Find where the given text appears and provide that cell's center as [X, Y] coordinate. 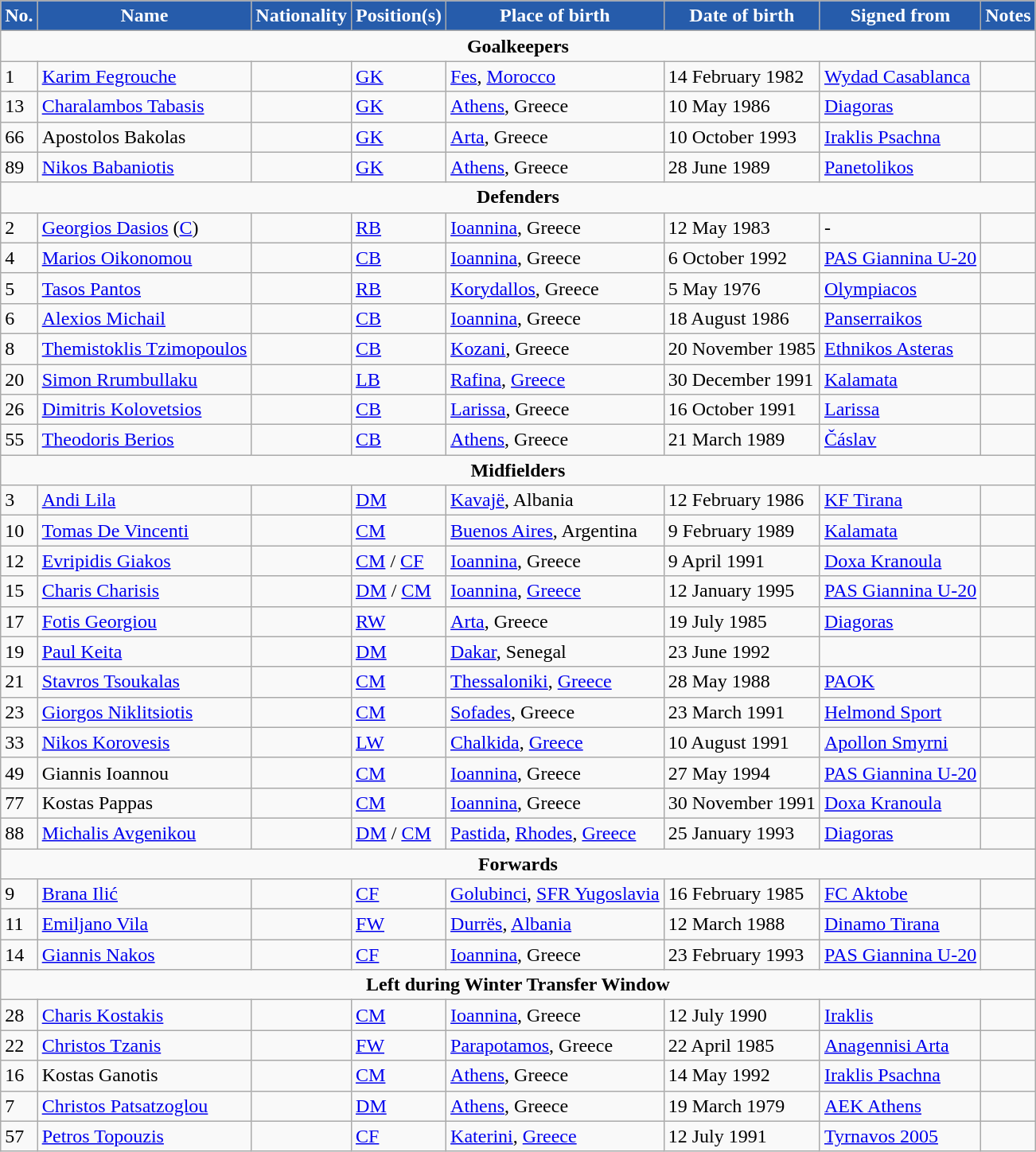
30 November 1991 [742, 803]
12 May 1983 [742, 228]
22 [19, 1045]
Dakar, Senegal [555, 652]
3 [19, 500]
Nikos Korovesis [145, 742]
23 March 1991 [742, 712]
Petros Topouzis [145, 1136]
Tomas De Vincenti [145, 531]
14 May 1992 [742, 1076]
RW [399, 621]
Paul Keita [145, 652]
Kozani, Greece [555, 348]
Evripidis Giakos [145, 561]
12 July 1991 [742, 1136]
Giannis Ioannou [145, 773]
Date of birth [742, 16]
16 February 1985 [742, 894]
9 April 1991 [742, 561]
Theodoris Berios [145, 440]
Durrës, Albania [555, 924]
Marios Oikonomou [145, 258]
Rafina, Greece [555, 379]
Christos Patsatzoglou [145, 1106]
28 May 1988 [742, 682]
10 October 1993 [742, 137]
20 November 1985 [742, 348]
Brana Ilić [145, 894]
13 [19, 107]
21 [19, 682]
Simon Rrumbullaku [145, 379]
Korydallos, Greece [555, 288]
30 December 1991 [742, 379]
Christos Tzanis [145, 1045]
9 February 1989 [742, 531]
57 [19, 1136]
21 March 1989 [742, 440]
10 May 1986 [742, 107]
6 [19, 318]
Stavros Tsoukalas [145, 682]
49 [19, 773]
Charis Charisis [145, 591]
Dimitris Kolovetsios [145, 410]
Andi Lila [145, 500]
Charis Kostakis [145, 1015]
12 [19, 561]
Kostas Ganotis [145, 1076]
25 January 1993 [742, 833]
Chalkida, Greece [555, 742]
Midfielders [518, 470]
19 July 1985 [742, 621]
9 [19, 894]
Olympiacos [900, 288]
Nationality [302, 16]
Goalkeepers [518, 46]
19 March 1979 [742, 1106]
28 [19, 1015]
8 [19, 348]
Themistoklis Tzimopoulos [145, 348]
LB [399, 379]
16 [19, 1076]
89 [19, 167]
Dinamo Tirana [900, 924]
Ethnikos Asteras [900, 348]
Panserraikos [900, 318]
4 [19, 258]
Alexios Michail [145, 318]
Fes, Morocco [555, 76]
KF Tirana [900, 500]
Iraklis [900, 1015]
Left during Winter Transfer Window [518, 985]
PAOK [900, 682]
LW [399, 742]
11 [19, 924]
Panetolikos [900, 167]
88 [19, 833]
Apollon Smyrni [900, 742]
20 [19, 379]
Parapotamos, Greece [555, 1045]
Sofades, Greece [555, 712]
Wydad Casablanca [900, 76]
AEK Athens [900, 1106]
12 March 1988 [742, 924]
15 [19, 591]
Larissa, Greece [555, 410]
19 [19, 652]
Buenos Aires, Argentina [555, 531]
2 [19, 228]
66 [19, 137]
22 April 1985 [742, 1045]
Giannis Nakos [145, 955]
Fotis Georgiou [145, 621]
Tasos Pantos [145, 288]
Tyrnavos 2005 [900, 1136]
26 [19, 410]
Apostolos Bakolas [145, 137]
Pastida, Rhodes, Greece [555, 833]
14 [19, 955]
5 [19, 288]
12 February 1986 [742, 500]
Defenders [518, 197]
Notes [1008, 16]
Helmond Sport [900, 712]
Signed from [900, 16]
28 June 1989 [742, 167]
CM / CF [399, 561]
5 May 1976 [742, 288]
Golubinci, SFR Yugoslavia [555, 894]
33 [19, 742]
55 [19, 440]
Anagennisi Arta [900, 1045]
23 February 1993 [742, 955]
Katerini, Greece [555, 1136]
10 August 1991 [742, 742]
Michalis Avgenikou [145, 833]
7 [19, 1106]
Forwards [518, 863]
Nikos Babaniotis [145, 167]
Karim Fegrouche [145, 76]
Thessaloniki, Greece [555, 682]
16 October 1991 [742, 410]
23 June 1992 [742, 652]
27 May 1994 [742, 773]
Kostas Pappas [145, 803]
Charalambos Tabasis [145, 107]
Giorgos Niklitsiotis [145, 712]
6 October 1992 [742, 258]
1 [19, 76]
12 January 1995 [742, 591]
14 February 1982 [742, 76]
Larissa [900, 410]
Name [145, 16]
10 [19, 531]
17 [19, 621]
- [900, 228]
No. [19, 16]
Position(s) [399, 16]
Kavajë, Albania [555, 500]
Čáslav [900, 440]
Emiljano Vila [145, 924]
18 August 1986 [742, 318]
77 [19, 803]
Georgios Dasios (C) [145, 228]
23 [19, 712]
12 July 1990 [742, 1015]
Place of birth [555, 16]
FC Aktobe [900, 894]
